Determine the (X, Y) coordinate at the center of the cell enclosing the given text.  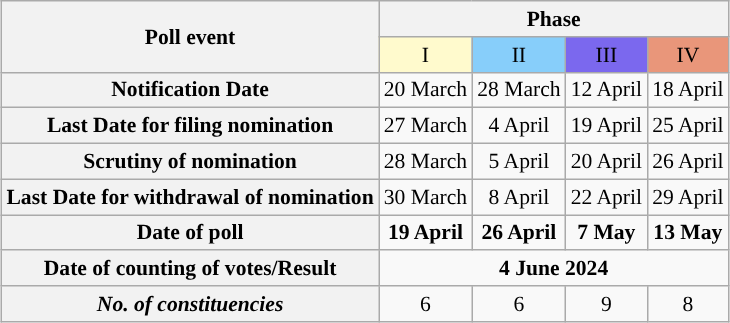
8 (688, 304)
29 April (688, 197)
27 March (426, 126)
22 April (606, 197)
No. of constituencies (190, 304)
Date of poll (190, 232)
7 May (606, 232)
Scrutiny of nomination (190, 161)
20 April (606, 161)
Notification Date (190, 90)
I (426, 54)
III (606, 54)
12 April (606, 90)
20 March (426, 90)
4 June 2024 (554, 268)
9 (606, 304)
25 April (688, 126)
18 April (688, 90)
13 May (688, 232)
IV (688, 54)
Phase (554, 19)
Last Date for filing nomination (190, 126)
Date of counting of votes/Result (190, 268)
4 April (518, 126)
Last Date for withdrawal of nomination (190, 197)
5 April (518, 161)
8 April (518, 197)
30 March (426, 197)
II (518, 54)
Poll event (190, 36)
